Identify which cell holds the provided text, then report its (x, y) central coordinate. 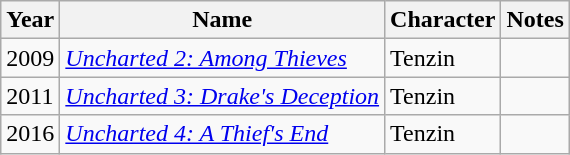
2016 (30, 134)
Uncharted 2: Among Thieves (222, 58)
2011 (30, 96)
Uncharted 4: A Thief's End (222, 134)
Name (222, 20)
Uncharted 3: Drake's Deception (222, 96)
Year (30, 20)
Character (443, 20)
Notes (535, 20)
2009 (30, 58)
